Output the (x, y) coordinate of the center of the cell containing the given text.  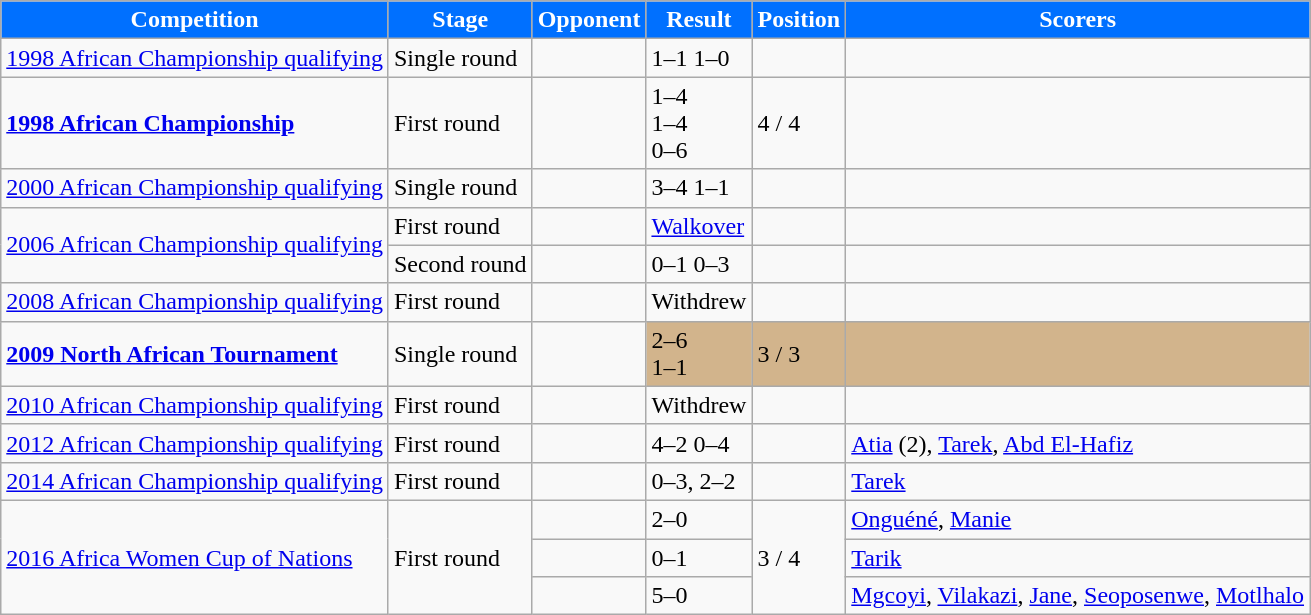
Opponent (589, 20)
4–2 0–4 (699, 443)
1–1 1–0 (699, 58)
2012 African Championship qualifying (195, 443)
Position (799, 20)
3–4 1–1 (699, 188)
2008 African Championship qualifying (195, 302)
Second round (460, 264)
Onguéné, Manie (1078, 519)
1998 African Championship (195, 123)
3 / 4 (799, 557)
4 / 4 (799, 123)
3 / 3 (799, 354)
Scorers (1078, 20)
2–61–1 (699, 354)
Tarik (1078, 557)
2000 African Championship qualifying (195, 188)
1998 African Championship qualifying (195, 58)
0–1 0–3 (699, 264)
2010 African Championship qualifying (195, 405)
Walkover (699, 226)
Stage (460, 20)
2014 African Championship qualifying (195, 481)
Mgcoyi, Vilakazi, Jane, Seoposenwe, Motlhalo (1078, 596)
2009 North African Tournament (195, 354)
Competition (195, 20)
Result (699, 20)
0–3, 2–2 (699, 481)
2006 African Championship qualifying (195, 245)
0–1 (699, 557)
1–41–40–6 (699, 123)
Tarek (1078, 481)
Atia (2), Tarek, Abd El-Hafiz (1078, 443)
2–0 (699, 519)
5–0 (699, 596)
2016 Africa Women Cup of Nations (195, 557)
